Provide the [x, y] coordinate of the cell's center where the given text is located.  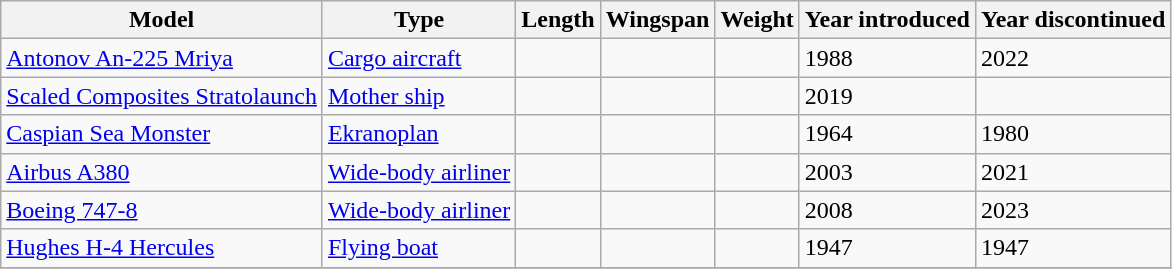
2023 [1072, 210]
Model [162, 20]
2019 [887, 96]
Cargo aircraft [418, 58]
Airbus A380 [162, 172]
Hughes H-4 Hercules [162, 248]
Type [418, 20]
Flying boat [418, 248]
Mother ship [418, 96]
Ekranoplan [418, 134]
Antonov An-225 Mriya [162, 58]
Wingspan [658, 20]
Weight [757, 20]
2003 [887, 172]
1988 [887, 58]
Length [558, 20]
1964 [887, 134]
Year introduced [887, 20]
Caspian Sea Monster [162, 134]
1980 [1072, 134]
2008 [887, 210]
Year discontinued [1072, 20]
2022 [1072, 58]
Boeing 747-8 [162, 210]
Scaled Composites Stratolaunch [162, 96]
2021 [1072, 172]
